Capture the cell that displays the provided text and extract its (x, y) central coordinate. 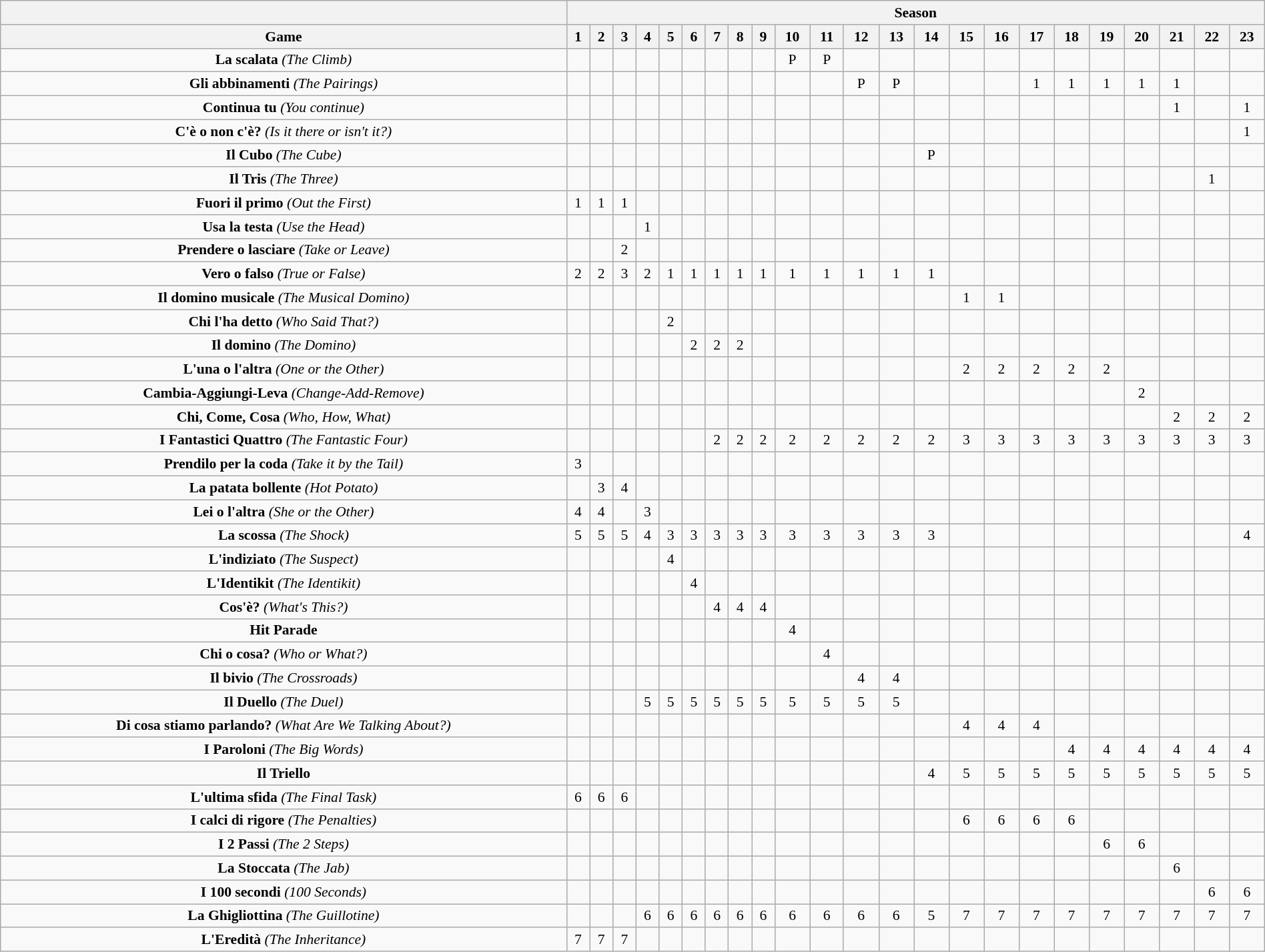
Vero o falso (True or False) (284, 274)
18 (1072, 37)
La Ghigliottina (The Guillotine) (284, 916)
I Fantastici Quattro (The Fantastic Four) (284, 440)
Chi l'ha detto (Who Said That?) (284, 322)
Il Cubo (The Cube) (284, 155)
20 (1142, 37)
8 (741, 37)
I 2 Passi (The 2 Steps) (284, 845)
10 (793, 37)
L'ultima sfida (The Final Task) (284, 797)
17 (1037, 37)
La Stoccata (The Jab) (284, 869)
La patata bollente (Hot Potato) (284, 488)
Cos'è? (What's This?) (284, 607)
Il domino musicale (The Musical Domino) (284, 298)
Lei o l'altra (She or the Other) (284, 512)
I calci di rigore (The Penalties) (284, 821)
23 (1246, 37)
Chi, Come, Cosa (Who, How, What) (284, 417)
22 (1212, 37)
Cambia-Aggiungi-Leva (Change-Add-Remove) (284, 393)
Di cosa stiamo parlando? (What Are We Talking About?) (284, 726)
L'Identikit (The Identikit) (284, 583)
Il bivio (The Crossroads) (284, 678)
Il domino (The Domino) (284, 346)
15 (966, 37)
I 100 secondi (100 Seconds) (284, 892)
L'Eredità (The Inheritance) (284, 940)
C'è o non c'è? (Is it there or isn't it?) (284, 131)
Fuori il primo (Out the First) (284, 203)
9 (763, 37)
Continua tu (You continue) (284, 108)
La scalata (The Climb) (284, 60)
I Paroloni (The Big Words) (284, 750)
Chi o cosa? (Who or What?) (284, 654)
Game (284, 37)
Il Triello (284, 773)
Il Tris (The Three) (284, 179)
L'indiziato (The Suspect) (284, 560)
Prendilo per la coda (Take it by the Tail) (284, 464)
Hit Parade (284, 630)
Prendere o lasciare (Take or Leave) (284, 250)
Usa la testa (Use the Head) (284, 227)
Season (915, 13)
13 (897, 37)
19 (1106, 37)
Gli abbinamenti (The Pairings) (284, 84)
L'una o l'altra (One or the Other) (284, 370)
12 (861, 37)
21 (1177, 37)
Il Duello (The Duel) (284, 702)
La scossa (The Shock) (284, 536)
11 (827, 37)
16 (1002, 37)
14 (931, 37)
